For the text-containing cell, return its midpoint in (x, y) coordinate format. 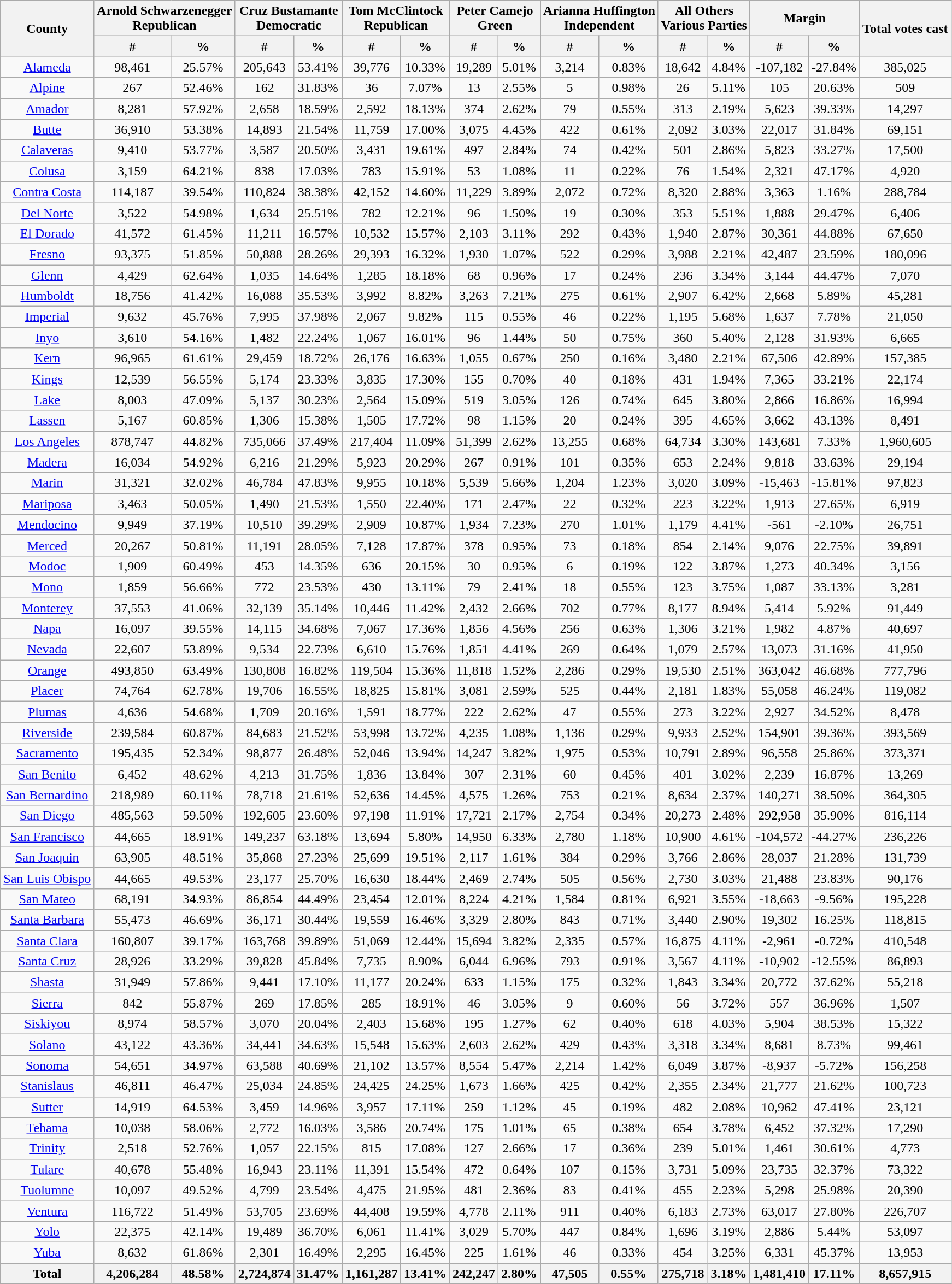
2.87% (728, 233)
16,097 (132, 629)
37.49% (318, 441)
19.61% (425, 150)
20,390 (906, 1190)
42,487 (779, 254)
1,285 (372, 275)
6,665 (906, 338)
25,034 (265, 1086)
54.92% (203, 462)
67,506 (779, 358)
2.17% (519, 816)
217,404 (372, 441)
43,122 (132, 1045)
636 (372, 566)
42.14% (203, 1232)
16.03% (318, 1128)
7.33% (834, 441)
3.78% (728, 1128)
0.33% (628, 1252)
26,751 (906, 525)
0.44% (628, 691)
40 (570, 379)
76 (683, 171)
156,258 (906, 1065)
9,410 (132, 150)
33.27% (834, 150)
68 (473, 275)
16.82% (318, 670)
11,759 (372, 129)
7,735 (372, 962)
2,907 (683, 296)
3.72% (728, 1003)
509 (906, 88)
18.13% (425, 109)
149,237 (265, 837)
10,532 (372, 233)
Alpine (47, 88)
1.44% (519, 338)
17.85% (318, 1003)
Amador (47, 109)
55,058 (779, 691)
Modoc (47, 566)
20.29% (425, 462)
22.40% (425, 504)
San Benito (47, 774)
24,425 (372, 1086)
20.04% (318, 1024)
39.29% (318, 525)
53.89% (203, 650)
2.89% (728, 753)
52.46% (203, 88)
38.53% (834, 1024)
1,204 (570, 483)
18 (570, 587)
Contra Costa (47, 192)
140,271 (779, 795)
37.98% (318, 317)
5.70% (519, 1232)
Lassen (47, 421)
3,662 (779, 421)
46.68% (834, 670)
63.49% (203, 670)
1,179 (683, 525)
1,055 (473, 358)
36 (372, 88)
32.02% (203, 483)
842 (132, 1003)
11,191 (265, 545)
18,825 (372, 691)
1,079 (683, 650)
40,678 (132, 1169)
16,630 (372, 878)
0.70% (519, 379)
Napa (47, 629)
115 (473, 317)
5.92% (834, 608)
5,298 (779, 1190)
2,772 (265, 1128)
4.65% (728, 421)
47,505 (570, 1274)
3,522 (132, 213)
838 (265, 171)
0.68% (628, 441)
29.47% (834, 213)
21.95% (425, 1190)
All OthersVarious Parties (704, 19)
3,070 (265, 1024)
11,177 (372, 982)
772 (265, 587)
364,305 (906, 795)
Trinity (47, 1148)
4,920 (906, 171)
205,643 (265, 67)
55.48% (203, 1169)
50.05% (203, 504)
4.03% (728, 1024)
10,097 (132, 1190)
1,836 (372, 774)
3.80% (728, 400)
4,778 (473, 1211)
3.18% (728, 1274)
9.82% (425, 317)
17.36% (425, 629)
9,818 (779, 462)
793 (570, 962)
0.21% (628, 795)
55,218 (906, 982)
6,610 (372, 650)
23,121 (906, 1107)
6,183 (683, 1211)
Tulare (47, 1169)
843 (570, 920)
2,469 (473, 878)
15.91% (425, 171)
4,206,284 (132, 1274)
4.84% (728, 67)
2,724,874 (265, 1274)
1.12% (519, 1107)
63,905 (132, 857)
Glenn (47, 275)
2.24% (728, 462)
30.44% (318, 920)
Peter CamejoGreen (495, 19)
58.57% (203, 1024)
816,114 (906, 816)
10,962 (779, 1107)
41.06% (203, 608)
-5.72% (834, 1065)
519 (473, 400)
0.45% (628, 774)
2.55% (519, 88)
-44.27% (834, 837)
777,796 (906, 670)
90,176 (906, 878)
18.77% (425, 712)
3.89% (519, 192)
20,772 (779, 982)
49.52% (203, 1190)
0.98% (628, 88)
12.21% (425, 213)
410,548 (906, 940)
1.27% (519, 1024)
1.94% (728, 379)
51,399 (473, 441)
8,003 (132, 400)
0.57% (628, 940)
225 (473, 1252)
1,505 (372, 421)
53 (473, 171)
Margin (804, 19)
4.45% (519, 129)
36,910 (132, 129)
68,191 (132, 899)
Colusa (47, 171)
5.80% (425, 837)
10,446 (372, 608)
2,286 (570, 670)
21,102 (372, 1065)
60.85% (203, 421)
20.16% (318, 712)
52.34% (203, 753)
118,815 (906, 920)
33.63% (834, 462)
56 (683, 1003)
4,235 (473, 733)
97,823 (906, 483)
Mono (47, 587)
10,510 (265, 525)
21.54% (318, 129)
275,718 (683, 1274)
20.50% (318, 150)
0.41% (628, 1190)
250 (570, 358)
2.37% (728, 795)
0.15% (628, 1169)
21.28% (834, 857)
3,766 (683, 857)
430 (372, 587)
29,393 (372, 254)
San Diego (47, 816)
3,992 (372, 296)
San Joaquin (47, 857)
25.57% (203, 67)
San Mateo (47, 899)
8,320 (683, 192)
8,634 (683, 795)
25,699 (372, 857)
52,046 (372, 753)
431 (683, 379)
19,302 (779, 920)
Mariposa (47, 504)
2.36% (519, 1190)
3.11% (519, 233)
31,321 (132, 483)
9,632 (132, 317)
18.18% (425, 275)
292 (570, 233)
3,610 (132, 338)
93,375 (132, 254)
39.54% (203, 192)
40.34% (834, 566)
19,706 (265, 691)
2.52% (728, 733)
5.09% (728, 1169)
28.26% (318, 254)
1,067 (372, 338)
Madera (47, 462)
Lake (47, 400)
22.73% (318, 650)
0.53% (628, 753)
22,017 (779, 129)
37,553 (132, 608)
17.00% (425, 129)
31.47% (318, 1274)
236,226 (906, 837)
Total (47, 1274)
21.62% (834, 1086)
Sonoma (47, 1065)
3,318 (683, 1045)
0.60% (628, 1003)
2,301 (265, 1252)
192,605 (265, 816)
64,734 (683, 441)
5,167 (132, 421)
22,174 (906, 379)
20,267 (132, 545)
14.35% (318, 566)
195,228 (906, 899)
5,174 (265, 379)
17.30% (425, 379)
19,559 (372, 920)
31.75% (318, 774)
14.64% (318, 275)
20.74% (425, 1128)
8,974 (132, 1024)
13,255 (570, 441)
1,195 (683, 317)
17.03% (318, 171)
56.66% (203, 587)
110,824 (265, 192)
472 (473, 1169)
1.83% (728, 691)
2,117 (473, 857)
3,431 (372, 150)
44,408 (372, 1211)
25.51% (318, 213)
2.57% (728, 650)
15.54% (425, 1169)
3.09% (728, 483)
3,835 (372, 379)
2,355 (683, 1086)
20 (570, 421)
101 (570, 462)
3,363 (779, 192)
38.50% (834, 795)
60.49% (203, 566)
Sutter (47, 1107)
54.68% (203, 712)
53,998 (372, 733)
86,893 (906, 962)
91,449 (906, 608)
74,764 (132, 691)
1,934 (473, 525)
22,375 (132, 1232)
2.59% (519, 691)
10,791 (683, 753)
14,893 (265, 129)
Riverside (47, 733)
20.63% (834, 88)
0.83% (628, 67)
11,818 (473, 670)
1,637 (779, 317)
10,038 (132, 1128)
1,461 (779, 1148)
48.58% (203, 1274)
96,965 (132, 358)
307 (473, 774)
4,475 (372, 1190)
29,194 (906, 462)
374 (473, 109)
3,586 (372, 1128)
Yuba (47, 1252)
429 (570, 1045)
45,281 (906, 296)
1.42% (628, 1065)
Arianna HuffingtonIndependent (600, 19)
17.10% (318, 982)
Calaveras (47, 150)
1,888 (779, 213)
1,634 (265, 213)
3.02% (728, 774)
13,269 (906, 774)
Orange (47, 670)
35.14% (318, 608)
16.45% (425, 1252)
2.41% (519, 587)
1,507 (906, 1003)
1,851 (473, 650)
31,949 (132, 982)
-2,961 (779, 940)
74 (570, 150)
3.25% (728, 1252)
15.36% (425, 670)
1,856 (473, 629)
501 (683, 150)
20,273 (683, 816)
0.30% (628, 213)
-8,937 (779, 1065)
42,152 (372, 192)
1.66% (519, 1086)
878,747 (132, 441)
131,739 (906, 857)
San Francisco (47, 837)
11,391 (372, 1169)
Santa Cruz (47, 962)
46,811 (132, 1086)
6,061 (372, 1232)
County (47, 28)
2.11% (519, 1211)
45.84% (318, 962)
13.72% (425, 733)
654 (683, 1128)
11.91% (425, 816)
98,877 (265, 753)
46,784 (265, 483)
22 (570, 504)
Sacramento (47, 753)
3,029 (473, 1232)
47 (570, 712)
5.47% (519, 1065)
14.96% (318, 1107)
10,900 (683, 837)
46.47% (203, 1086)
4,429 (132, 275)
360 (683, 338)
52,636 (372, 795)
Tehama (47, 1128)
36.70% (318, 1232)
16.87% (834, 774)
Tom McClintockRepublican (396, 19)
60.87% (203, 733)
18,756 (132, 296)
27.65% (834, 504)
3.19% (728, 1232)
34.97% (203, 1065)
0.72% (628, 192)
525 (570, 691)
Kings (47, 379)
5.44% (834, 1232)
Arnold SchwarzeneggerRepublican (164, 19)
Stanislaus (47, 1086)
2.88% (728, 192)
26 (683, 88)
854 (683, 545)
239 (683, 1148)
378 (473, 545)
54,651 (132, 1065)
130,808 (265, 670)
35.53% (318, 296)
7.21% (519, 296)
0.96% (519, 275)
5.66% (519, 483)
64.21% (203, 171)
54.16% (203, 338)
2,432 (473, 608)
Butte (47, 129)
2,335 (570, 940)
53.38% (203, 129)
116,722 (132, 1211)
2,592 (372, 109)
783 (372, 171)
5 (570, 88)
13.84% (425, 774)
17.08% (425, 1148)
21.52% (318, 733)
7,365 (779, 379)
155 (473, 379)
2.08% (728, 1107)
-2.10% (834, 525)
0.71% (628, 920)
Sierra (47, 1003)
162 (265, 88)
6,919 (906, 504)
San Luis Obispo (47, 878)
53.41% (318, 67)
0.75% (628, 338)
-15,463 (779, 483)
226,707 (906, 1211)
3,440 (683, 920)
373,371 (906, 753)
Yolo (47, 1232)
20.15% (425, 566)
8.73% (834, 1045)
2.51% (728, 670)
27.80% (834, 1211)
7.78% (834, 317)
40.69% (318, 1065)
Shasta (47, 982)
62 (570, 1024)
51.49% (203, 1211)
256 (570, 629)
16.49% (318, 1252)
17.87% (425, 545)
46.24% (834, 691)
Nevada (47, 650)
5.40% (728, 338)
57.86% (203, 982)
2,886 (779, 1232)
56.55% (203, 379)
9,949 (132, 525)
18,642 (683, 67)
59.50% (203, 816)
14,247 (473, 753)
8,478 (906, 712)
5.51% (728, 213)
15,694 (473, 940)
61.45% (203, 233)
42.89% (834, 358)
-10,902 (779, 962)
40,697 (906, 629)
0.36% (628, 1148)
127 (473, 1148)
Merced (47, 545)
26,176 (372, 358)
3,144 (779, 275)
5.11% (728, 88)
7,070 (906, 275)
5,623 (779, 109)
3,020 (683, 483)
1,909 (132, 566)
2,214 (570, 1065)
1.07% (519, 254)
39,828 (265, 962)
18.44% (425, 878)
3,459 (265, 1107)
702 (570, 608)
35.90% (834, 816)
3,988 (683, 254)
26.48% (318, 753)
23.33% (318, 379)
1,673 (473, 1086)
86,854 (265, 899)
2.84% (519, 150)
-0.72% (834, 940)
4.61% (728, 837)
73,322 (906, 1169)
43.13% (834, 421)
19,289 (473, 67)
Fresno (47, 254)
1,982 (779, 629)
13,694 (372, 837)
160,807 (132, 940)
23.11% (318, 1169)
98 (473, 421)
44.88% (834, 233)
21.61% (318, 795)
455 (683, 1190)
32.37% (834, 1169)
735,066 (265, 441)
8,224 (473, 899)
5.68% (728, 317)
16.01% (425, 338)
4,799 (265, 1190)
0.38% (628, 1128)
60.11% (203, 795)
6,406 (906, 213)
1,087 (779, 587)
3,075 (473, 129)
23.59% (834, 254)
1.18% (628, 837)
2,295 (372, 1252)
16.63% (425, 358)
6,049 (683, 1065)
14,297 (906, 109)
61.86% (203, 1252)
17,500 (906, 150)
Kern (47, 358)
28,037 (779, 857)
11.42% (425, 608)
8,554 (473, 1065)
15.81% (425, 691)
4.87% (834, 629)
65 (570, 1128)
-12.55% (834, 962)
-107,182 (779, 67)
15.09% (425, 400)
-15.81% (834, 483)
12,539 (132, 379)
2,658 (265, 109)
14.45% (425, 795)
57.92% (203, 109)
2,518 (132, 1148)
653 (683, 462)
24.25% (425, 1086)
0.77% (628, 608)
38.38% (318, 192)
11 (570, 171)
1,035 (265, 275)
3,156 (906, 566)
493,850 (132, 670)
Alameda (47, 67)
3,281 (906, 587)
2,564 (372, 400)
313 (683, 109)
2.90% (728, 920)
-18,663 (779, 899)
52.76% (203, 1148)
5,414 (779, 608)
2,668 (779, 296)
48.62% (203, 774)
35,868 (265, 857)
363,042 (779, 670)
2.23% (728, 1190)
64.53% (203, 1107)
17.72% (425, 421)
33.29% (203, 962)
22,607 (132, 650)
9,076 (779, 545)
481 (473, 1190)
453 (265, 566)
39,891 (906, 545)
Monterey (47, 608)
14,919 (132, 1107)
30.61% (834, 1148)
Marin (47, 483)
3,463 (132, 504)
21.29% (318, 462)
1,930 (473, 254)
19,530 (683, 670)
5,904 (779, 1024)
2,780 (570, 837)
37.19% (203, 525)
1,550 (372, 504)
19,489 (265, 1232)
55,473 (132, 920)
Siskiyou (47, 1024)
2,403 (372, 1024)
242,247 (473, 1274)
62.78% (203, 691)
99,461 (906, 1045)
98,461 (132, 67)
19.59% (425, 1211)
Santa Barbara (47, 920)
2,927 (779, 712)
1,709 (265, 712)
3,214 (570, 67)
422 (570, 129)
25.70% (318, 878)
3,731 (683, 1169)
39.17% (203, 940)
4,773 (906, 1148)
0.56% (628, 878)
9 (570, 1003)
23,735 (779, 1169)
39.33% (834, 109)
497 (473, 150)
16.25% (834, 920)
3,159 (132, 171)
195 (473, 1024)
401 (683, 774)
73 (570, 545)
Imperial (47, 317)
39.55% (203, 629)
9,955 (372, 483)
39,776 (372, 67)
13,073 (779, 650)
1,913 (779, 504)
2.47% (519, 504)
34.93% (203, 899)
45.76% (203, 317)
17,290 (906, 1128)
10.18% (425, 483)
782 (372, 213)
41,950 (906, 650)
2,092 (683, 129)
58.06% (203, 1128)
353 (683, 213)
6.33% (519, 837)
753 (570, 795)
34.52% (834, 712)
2.19% (728, 109)
1,057 (265, 1148)
8.94% (728, 608)
482 (683, 1107)
23.83% (834, 878)
645 (683, 400)
163,768 (265, 940)
2,181 (683, 691)
39.89% (318, 940)
3.55% (728, 899)
8,491 (906, 421)
522 (570, 254)
18.72% (318, 358)
16.86% (834, 400)
16,875 (683, 940)
16,034 (132, 462)
18.59% (318, 109)
23.53% (318, 587)
9,534 (265, 650)
46.69% (203, 920)
395 (683, 421)
273 (683, 712)
618 (683, 1024)
51,069 (372, 940)
33.13% (834, 587)
154,901 (779, 733)
2.73% (728, 1211)
3.30% (728, 441)
1,136 (570, 733)
16.46% (425, 920)
61.61% (203, 358)
15,548 (372, 1045)
23,177 (265, 878)
31.83% (318, 88)
62.64% (203, 275)
8.82% (425, 296)
8.90% (425, 962)
16,994 (906, 400)
505 (570, 878)
27.23% (318, 857)
223 (683, 504)
157,385 (906, 358)
2,128 (779, 338)
5,137 (265, 400)
5,923 (372, 462)
34.68% (318, 629)
119,082 (906, 691)
9,441 (265, 982)
15.76% (425, 650)
1,482 (265, 338)
2,730 (683, 878)
-104,572 (779, 837)
55.87% (203, 1003)
36,171 (265, 920)
22.75% (834, 545)
14.60% (425, 192)
5,823 (779, 150)
44.47% (834, 275)
454 (683, 1252)
218,989 (132, 795)
39.36% (834, 733)
6,044 (473, 962)
-9.56% (834, 899)
Plumas (47, 712)
385,025 (906, 67)
557 (779, 1003)
48.51% (203, 857)
31.93% (834, 338)
259 (473, 1107)
1,696 (683, 1232)
2.31% (519, 774)
1,481,410 (779, 1274)
Total votes cast (906, 28)
2,754 (570, 816)
2,321 (779, 171)
53.77% (203, 150)
6.96% (519, 962)
-27.84% (834, 67)
15.57% (425, 233)
447 (570, 1232)
1.54% (728, 171)
8,281 (132, 109)
8,657,915 (906, 1274)
47.83% (318, 483)
815 (372, 1148)
14,115 (265, 629)
63,017 (779, 1211)
10.33% (425, 67)
1.50% (519, 213)
Ventura (47, 1211)
30 (473, 566)
97,198 (372, 816)
23.54% (318, 1190)
13.11% (425, 587)
7.23% (519, 525)
384 (570, 857)
100,723 (906, 1086)
3,329 (473, 920)
13.41% (425, 1274)
4.56% (519, 629)
21.53% (318, 504)
63,588 (265, 1065)
3,567 (683, 962)
7,128 (372, 545)
1,843 (683, 982)
11.41% (425, 1232)
13.57% (425, 1065)
30.23% (318, 400)
28,926 (132, 962)
1.16% (834, 192)
El Dorado (47, 233)
25.98% (834, 1190)
288,784 (906, 192)
1,591 (372, 712)
Cruz BustamanteDemocratic (289, 19)
23.69% (318, 1211)
1,161,287 (372, 1274)
23.60% (318, 816)
292,958 (779, 816)
13 (473, 88)
1,490 (265, 504)
8,632 (132, 1252)
2,909 (372, 525)
3,957 (372, 1107)
16.55% (318, 691)
54.98% (203, 213)
0.35% (628, 462)
50.81% (203, 545)
45 (570, 1107)
16.32% (425, 254)
16.57% (318, 233)
485,563 (132, 816)
393,569 (906, 733)
-561 (779, 525)
4,575 (473, 795)
47.17% (834, 171)
3,587 (265, 150)
171 (473, 504)
41,572 (132, 233)
2,239 (779, 774)
13.94% (425, 753)
3,081 (473, 691)
Inyo (47, 338)
37.32% (834, 1128)
7.07% (425, 88)
0.81% (628, 899)
2,866 (779, 400)
31.84% (834, 129)
30,361 (779, 233)
32,139 (265, 608)
31.16% (834, 650)
44.82% (203, 441)
2,603 (473, 1045)
7,067 (372, 629)
1.23% (628, 483)
17,721 (473, 816)
3,480 (683, 358)
270 (570, 525)
28.05% (318, 545)
12.01% (425, 899)
1,960,605 (906, 441)
14,950 (473, 837)
41.42% (203, 296)
2,103 (473, 233)
19.51% (425, 857)
Los Angeles (47, 441)
49.53% (203, 878)
9,933 (683, 733)
Humboldt (47, 296)
16,943 (265, 1169)
43.36% (203, 1045)
1,273 (779, 566)
96,558 (779, 753)
78,718 (265, 795)
Tuolumne (47, 1190)
105 (779, 88)
6,216 (265, 462)
2.74% (519, 878)
63.18% (318, 837)
6.42% (728, 296)
67,650 (906, 233)
1,584 (570, 899)
5,539 (473, 483)
1,859 (132, 587)
53,705 (265, 1211)
11,211 (265, 233)
10.87% (425, 525)
84,683 (265, 733)
Santa Clara (47, 940)
143,681 (779, 441)
37.62% (834, 982)
50,888 (265, 254)
1.26% (519, 795)
50 (570, 338)
Placer (47, 691)
911 (570, 1211)
0.67% (519, 358)
2.34% (728, 1086)
15.38% (318, 421)
4,636 (132, 712)
21,777 (779, 1086)
34.63% (318, 1045)
45.37% (834, 1252)
0.84% (628, 1232)
24.85% (318, 1086)
114,187 (132, 192)
60 (570, 774)
285 (372, 1003)
2.48% (728, 816)
122 (683, 566)
107 (570, 1169)
222 (473, 712)
20.24% (425, 982)
11.09% (425, 441)
239,584 (132, 733)
4.21% (519, 899)
11,229 (473, 192)
123 (683, 587)
126 (570, 400)
1,940 (683, 233)
0.16% (628, 358)
36.96% (834, 1003)
47.41% (834, 1107)
425 (570, 1086)
0.74% (628, 400)
21,488 (779, 878)
22.15% (318, 1148)
3,263 (473, 296)
15,322 (906, 1024)
5.89% (834, 296)
Mendocino (47, 525)
51.85% (203, 254)
69,151 (906, 129)
1.52% (519, 670)
1,975 (570, 753)
12.44% (425, 940)
13,953 (906, 1252)
53,097 (906, 1232)
Del Norte (47, 213)
47.09% (203, 400)
4,213 (265, 774)
15.68% (425, 1024)
33.21% (834, 379)
19 (570, 213)
6,921 (683, 899)
Solano (47, 1045)
275 (570, 296)
44.49% (318, 899)
16,088 (265, 296)
0.34% (628, 816)
San Bernardino (47, 795)
0.63% (628, 629)
29,459 (265, 358)
3.21% (728, 629)
6 (570, 566)
3.75% (728, 587)
8,681 (779, 1045)
2,067 (372, 317)
21,050 (906, 317)
2.14% (728, 545)
23,454 (372, 899)
7,995 (265, 317)
119,504 (372, 670)
2,072 (570, 192)
180,096 (906, 254)
34,441 (265, 1045)
6,331 (779, 1252)
15.63% (425, 1045)
8,177 (683, 608)
83 (570, 1190)
22.24% (318, 338)
236 (683, 275)
25.86% (834, 753)
195,435 (132, 753)
633 (473, 982)
